Search for the cell housing the specified text and yield its (X, Y) center coordinate. 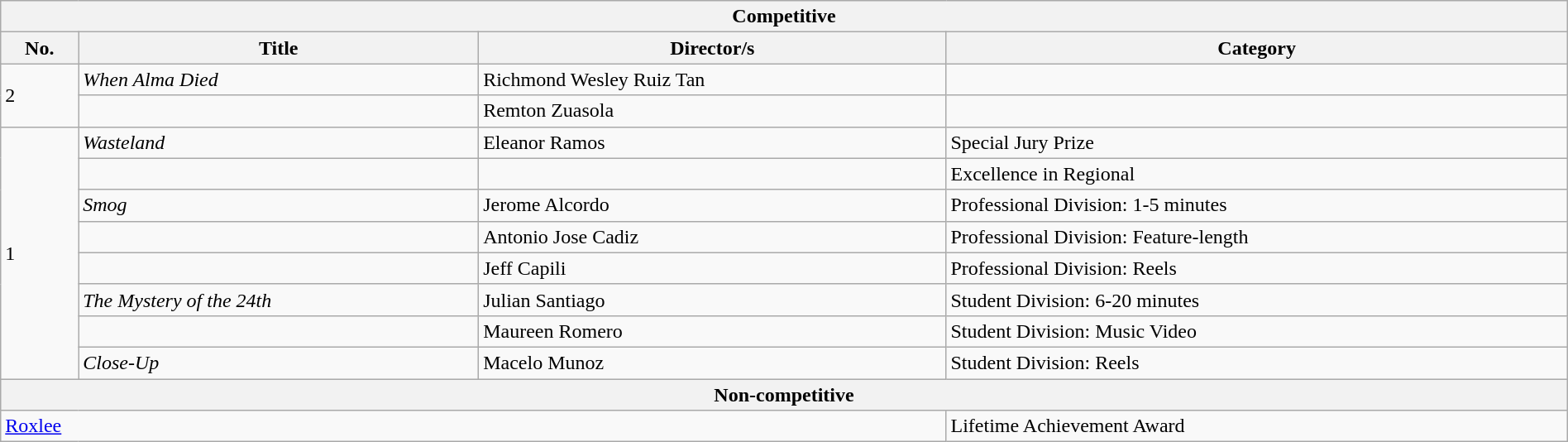
Non-competitive (784, 395)
Professional Division: Reels (1257, 268)
1 (40, 252)
Director/s (713, 48)
Professional Division: 1-5 minutes (1257, 205)
Jeff Capili (713, 268)
2 (40, 95)
Remton Zuasola (713, 111)
Smog (279, 205)
Roxlee (473, 426)
Student Division: 6-20 minutes (1257, 300)
Student Division: Reels (1257, 363)
Excellence in Regional (1257, 174)
Category (1257, 48)
Maureen Romero (713, 331)
Julian Santiago (713, 300)
Student Division: Music Video (1257, 331)
Professional Division: Feature-length (1257, 237)
Wasteland (279, 142)
Jerome Alcordo (713, 205)
Antonio Jose Cadiz (713, 237)
Competitive (784, 17)
Richmond Wesley Ruiz Tan (713, 79)
Close-Up (279, 363)
Lifetime Achievement Award (1257, 426)
Eleanor Ramos (713, 142)
Macelo Munoz (713, 363)
Title (279, 48)
When Alma Died (279, 79)
The Mystery of the 24th (279, 300)
No. (40, 48)
Special Jury Prize (1257, 142)
